Detect which cell encompasses the target text, then output its (x, y) center coordinate. 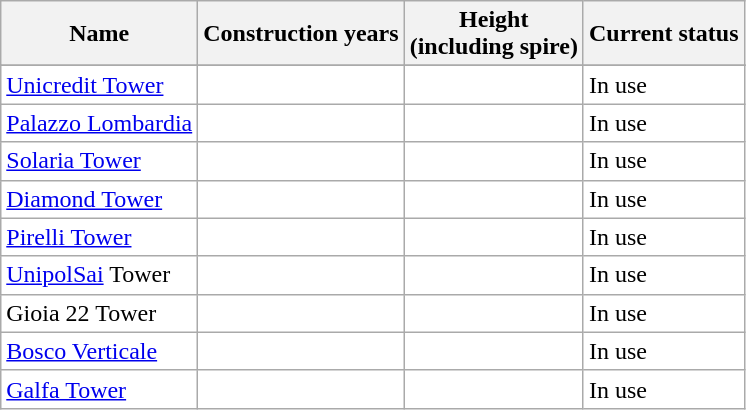
Height(including spire) (494, 34)
Gioia 22 Tower (100, 313)
Pirelli Tower (100, 237)
Current status (664, 34)
Construction years (301, 34)
UnipolSai Tower (100, 275)
Diamond Tower (100, 199)
Solaria Tower (100, 161)
Palazzo Lombardia (100, 123)
Galfa Tower (100, 389)
Name (100, 34)
Bosco Verticale (100, 351)
Unicredit Tower (100, 85)
